For the text-containing cell, return its midpoint in [x, y] coordinate format. 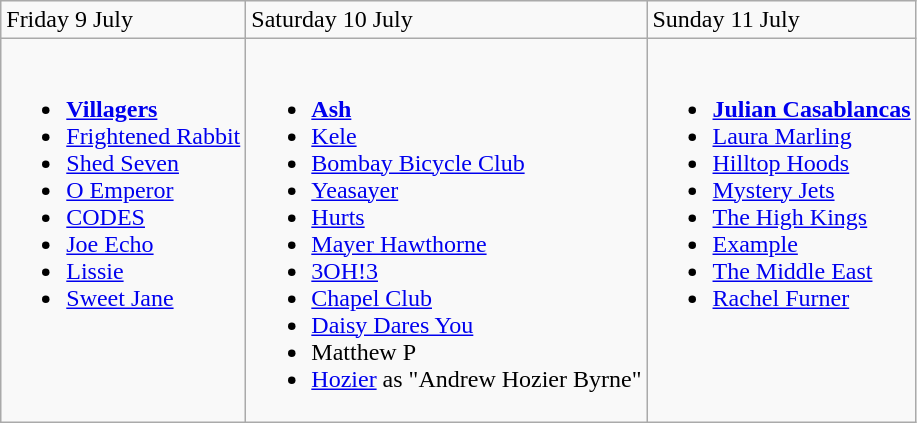
Sunday 11 July [782, 20]
AshKeleBombay Bicycle ClubYeasayerHurtsMayer Hawthorne3OH!3Chapel ClubDaisy Dares YouMatthew PHozier as "Andrew Hozier Byrne" [446, 230]
VillagersFrightened RabbitShed SevenO EmperorCODESJoe EchoLissieSweet Jane [124, 230]
Saturday 10 July [446, 20]
Friday 9 July [124, 20]
Julian CasablancasLaura MarlingHilltop HoodsMystery JetsThe High KingsExampleThe Middle EastRachel Furner [782, 230]
